Output the [X, Y] coordinate of the center of the cell containing the given text.  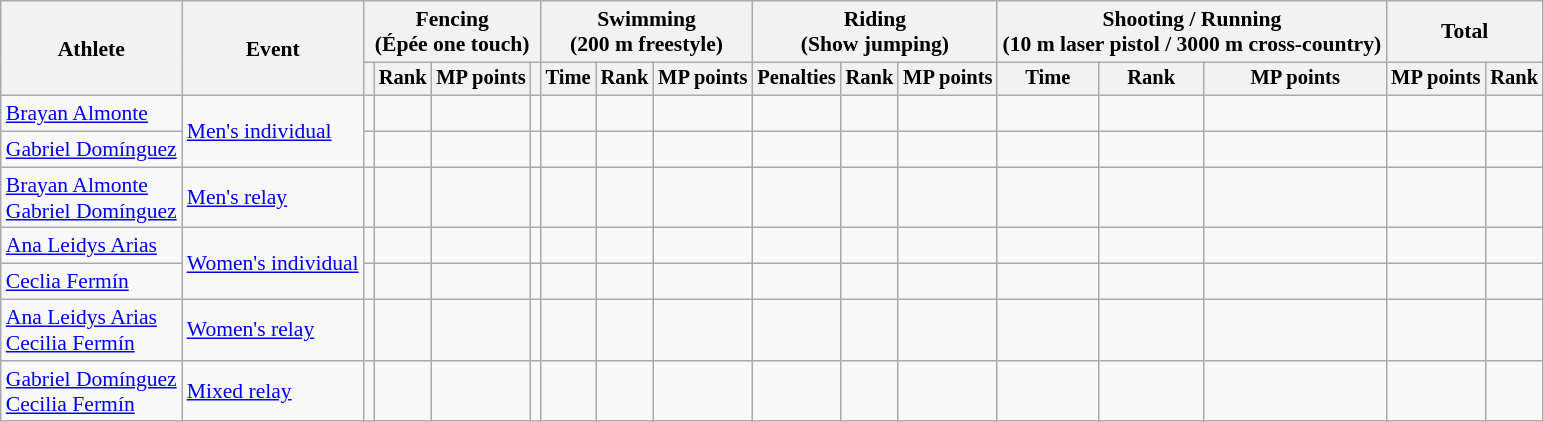
Women's individual [273, 264]
Men's relay [273, 198]
Ceclia Fermín [92, 282]
Gabriel Domínguez [92, 150]
Athlete [92, 48]
Riding(Show jumping) [874, 32]
Mixed relay [273, 392]
Total [1464, 32]
Ana Leidys Arias [92, 246]
Brayan Almonte [92, 114]
Shooting / Running(10 m laser pistol / 3000 m cross-country) [1192, 32]
Gabriel DomínguezCecilia Fermín [92, 392]
Ana Leidys AriasCecilia Fermín [92, 330]
Swimming(200 m freestyle) [647, 32]
Event [273, 48]
Women's relay [273, 330]
Penalties [796, 79]
Fencing(Épée one touch) [452, 32]
Brayan AlmonteGabriel Domínguez [92, 198]
Men's individual [273, 132]
